Determine the (x, y) coordinate at the center of the cell enclosing the given text.  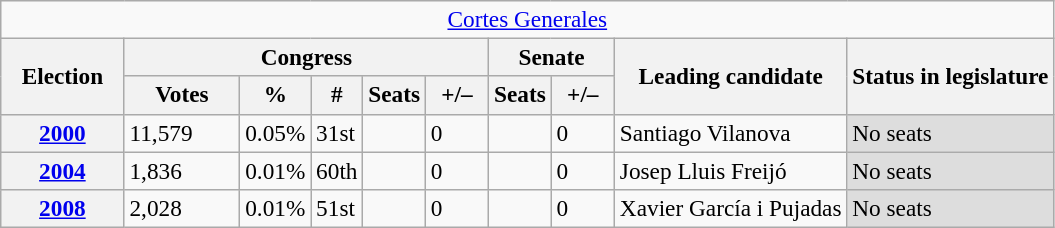
Status in legislature (950, 76)
11,579 (182, 133)
Santiago Vilanova (730, 133)
1,836 (182, 170)
2004 (62, 170)
31st (337, 133)
2,028 (182, 208)
Cortes Generales (528, 19)
Josep Lluis Freijó (730, 170)
Leading candidate (730, 76)
60th (337, 170)
Xavier García i Pujadas (730, 208)
% (276, 95)
Election (62, 76)
# (337, 95)
2008 (62, 208)
Congress (306, 57)
Votes (182, 95)
51st (337, 208)
2000 (62, 133)
Senate (552, 57)
0.05% (276, 133)
